Locate the cell with the specified text and output its [X, Y] center coordinate. 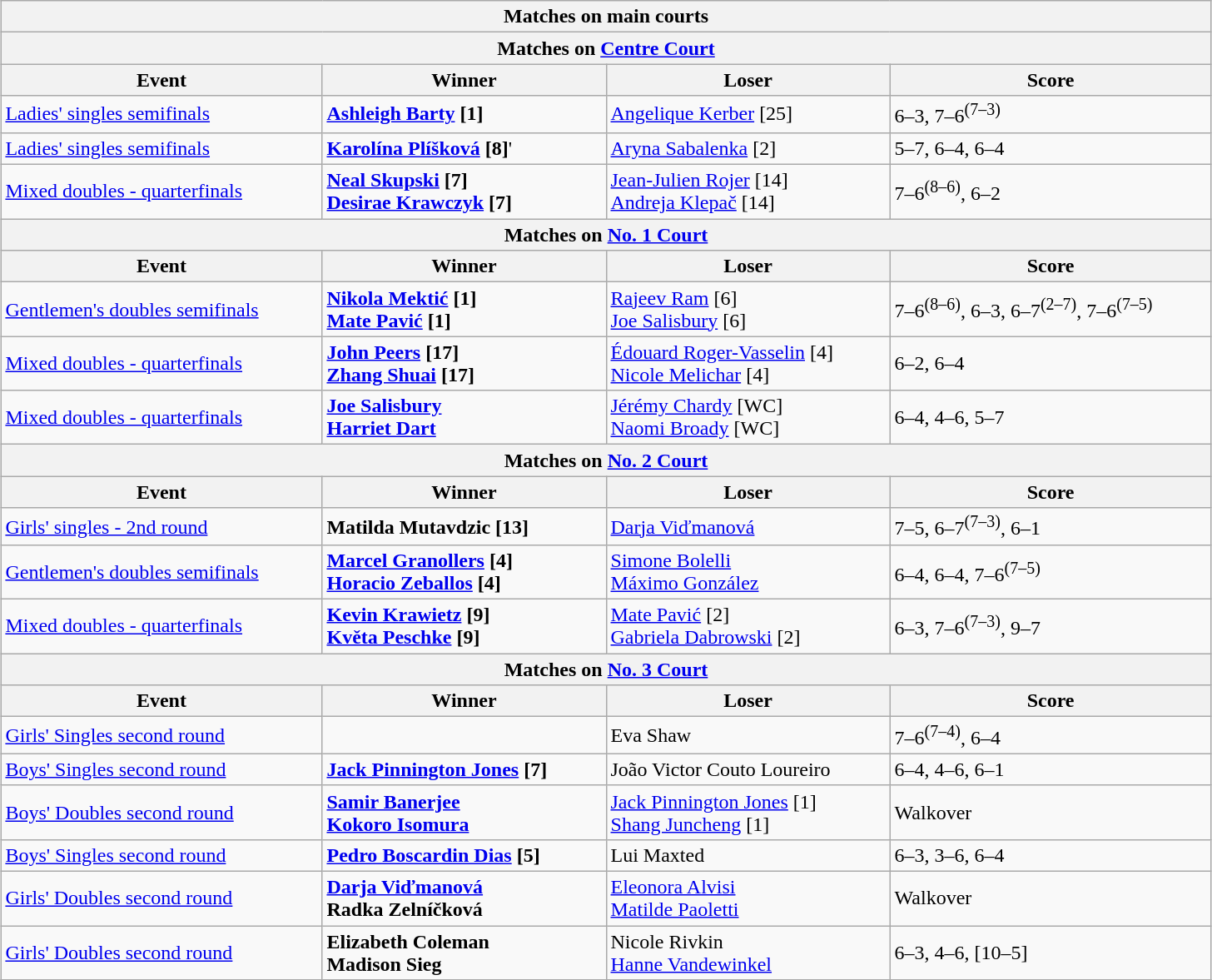
Girls' Singles second round [161, 736]
6–3, 3–6, 6–4 [1051, 856]
Marcel Granollers [4] Horacio Zeballos [4] [464, 573]
Boys' Doubles second round [161, 813]
Jérémy Chardy [WC] Naomi Broady [WC] [748, 418]
Matches on No. 2 Court [606, 460]
Kevin Krawietz [9] Květa Peschke [9] [464, 626]
Girls' singles - 2nd round [161, 526]
Lui Maxted [748, 856]
Jack Pinnington Jones [1] Shang Juncheng [1] [748, 813]
Mate Pavić [2] Gabriela Dabrowski [2] [748, 626]
6–4, 4–6, 5–7 [1051, 418]
Elizabeth Coleman Madison Sieg [464, 953]
6–3, 7–6(7–3), 9–7 [1051, 626]
Matches on No. 3 Court [606, 669]
Rajeev Ram [6] Joe Salisbury [6] [748, 310]
6–4, 6–4, 7–6(7–5) [1051, 573]
Joe Salisbury Harriet Dart [464, 418]
Matches on Centre Court [606, 48]
Nikola Mektić [1] Mate Pavić [1] [464, 310]
Nicole Rivkin Hanne Vandewinkel [748, 953]
6–3, 7–6(7–3) [1051, 115]
6–2, 6–4 [1051, 363]
6–3, 4–6, [10–5] [1051, 953]
Eleonora Alvisi Matilde Paoletti [748, 899]
Pedro Boscardin Dias [5] [464, 856]
7–5, 6–7(7–3), 6–1 [1051, 526]
John Peers [17] Zhang Shuai [17] [464, 363]
Jean-Julien Rojer [14] Andreja Klepač [14] [748, 192]
Darja Viďmanová Radka Zelníčková [464, 899]
Aryna Sabalenka [2] [748, 148]
Jack Pinnington Jones [7] [464, 769]
Matches on No. 1 Court [606, 235]
7–6(7–4), 6–4 [1051, 736]
7–6(8–6), 6–2 [1051, 192]
5–7, 6–4, 6–4 [1051, 148]
Neal Skupski [7] Desirae Krawczyk [7] [464, 192]
7–6(8–6), 6–3, 6–7(2–7), 7–6(7–5) [1051, 310]
Darja Viďmanová [748, 526]
Angelique Kerber [25] [748, 115]
Karolína Plíšková [8]' [464, 148]
Édouard Roger-Vasselin [4] Nicole Melichar [4] [748, 363]
Simone Bolelli Máximo González [748, 573]
Matches on main courts [606, 17]
6–4, 4–6, 6–1 [1051, 769]
Matilda Mutavdzic [13] [464, 526]
Samir Banerjee Kokoro Isomura [464, 813]
Eva Shaw [748, 736]
João Victor Couto Loureiro [748, 769]
Ashleigh Barty [1] [464, 115]
